Determine the (x, y) coordinate at the center of the cell enclosing the given text.  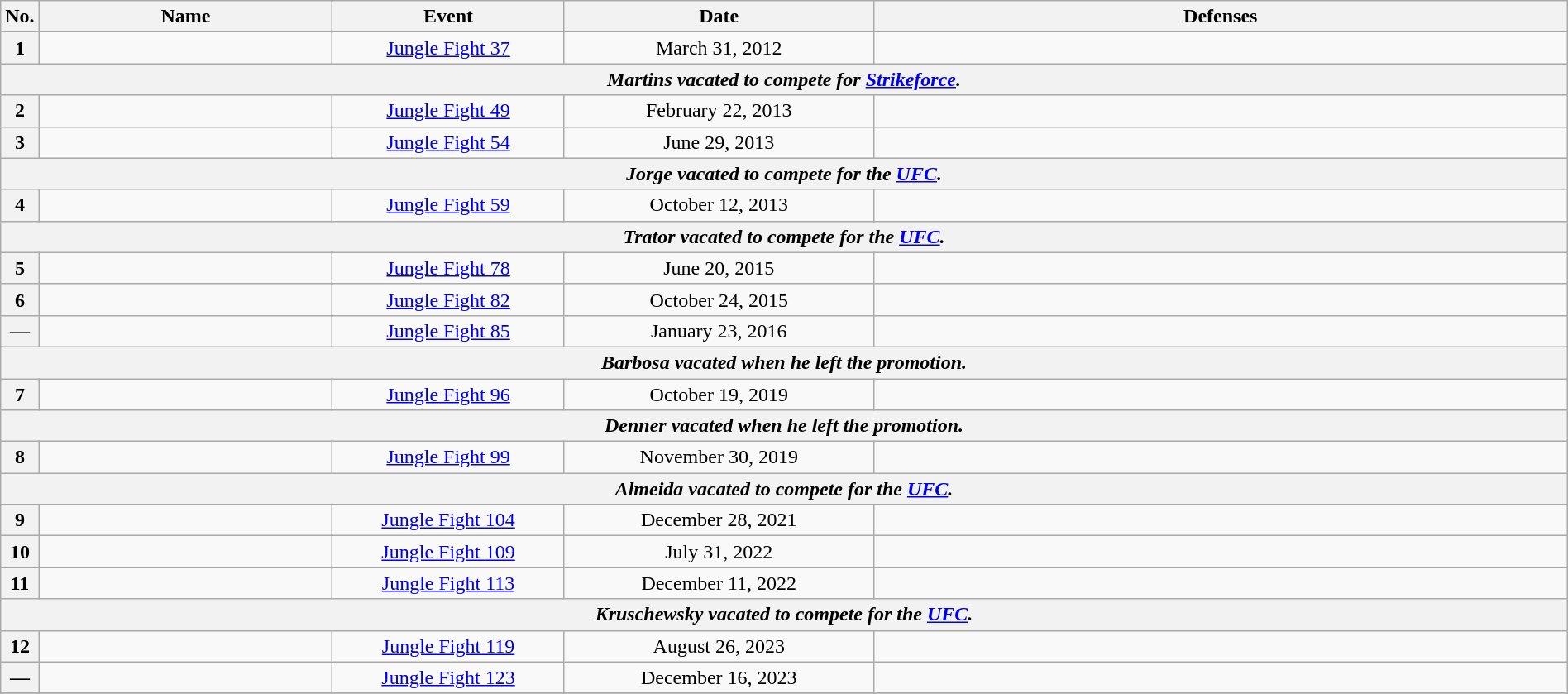
Jungle Fight 104 (448, 520)
Jungle Fight 37 (448, 48)
Jungle Fight 49 (448, 111)
Name (185, 17)
Jorge vacated to compete for the UFC. (784, 174)
November 30, 2019 (719, 457)
1 (20, 48)
5 (20, 268)
January 23, 2016 (719, 331)
Kruschewsky vacated to compete for the UFC. (784, 615)
Denner vacated when he left the promotion. (784, 426)
Jungle Fight 96 (448, 395)
July 31, 2022 (719, 552)
Almeida vacated to compete for the UFC. (784, 489)
Jungle Fight 119 (448, 646)
Date (719, 17)
March 31, 2012 (719, 48)
December 11, 2022 (719, 583)
8 (20, 457)
Jungle Fight 113 (448, 583)
7 (20, 395)
No. (20, 17)
Event (448, 17)
Jungle Fight 123 (448, 677)
October 24, 2015 (719, 299)
Trator vacated to compete for the UFC. (784, 237)
9 (20, 520)
Barbosa vacated when he left the promotion. (784, 362)
11 (20, 583)
6 (20, 299)
Martins vacated to compete for Strikeforce. (784, 79)
12 (20, 646)
Jungle Fight 59 (448, 205)
December 16, 2023 (719, 677)
Jungle Fight 78 (448, 268)
2 (20, 111)
Jungle Fight 99 (448, 457)
Jungle Fight 85 (448, 331)
June 29, 2013 (719, 142)
Defenses (1221, 17)
4 (20, 205)
Jungle Fight 54 (448, 142)
October 12, 2013 (719, 205)
Jungle Fight 109 (448, 552)
June 20, 2015 (719, 268)
10 (20, 552)
3 (20, 142)
Jungle Fight 82 (448, 299)
October 19, 2019 (719, 395)
December 28, 2021 (719, 520)
August 26, 2023 (719, 646)
February 22, 2013 (719, 111)
